For the text-containing cell, return its midpoint in [x, y] coordinate format. 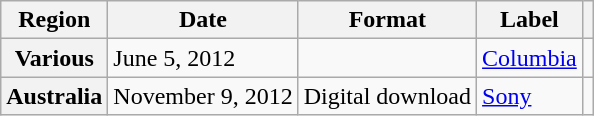
Columbia [530, 58]
Region [54, 20]
Sony [530, 96]
Label [530, 20]
November 9, 2012 [203, 96]
June 5, 2012 [203, 58]
Format [387, 20]
Australia [54, 96]
Date [203, 20]
Digital download [387, 96]
Various [54, 58]
